From the cell containing the given text, extract its center point as [X, Y] coordinate. 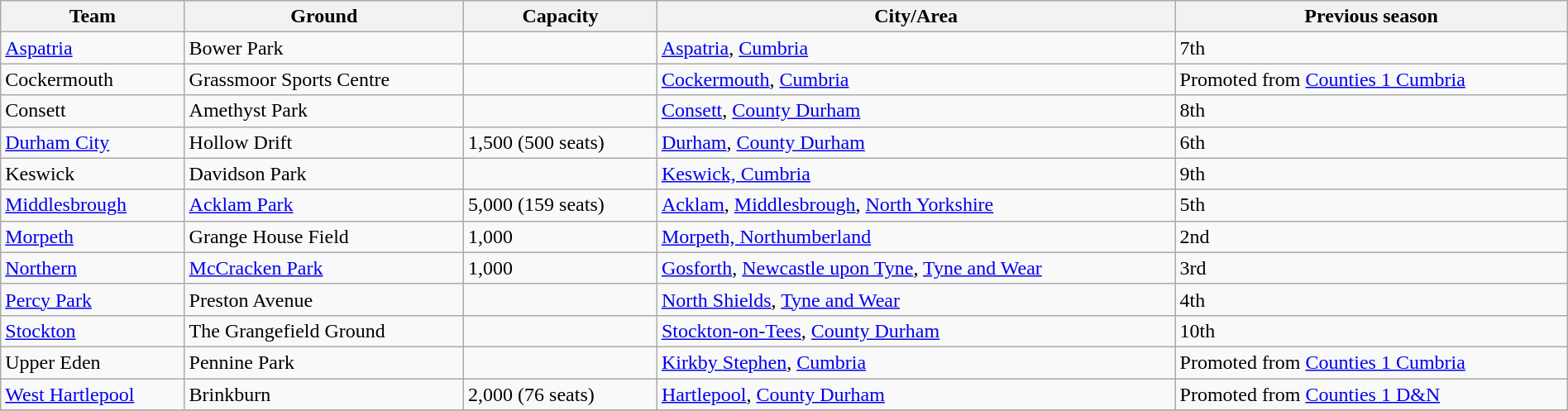
Grange House Field [324, 237]
Bower Park [324, 48]
8th [1371, 111]
Acklam, Middlesbrough, North Yorkshire [916, 205]
Percy Park [93, 299]
Morpeth, Northumberland [916, 237]
9th [1371, 174]
Kirkby Stephen, Cumbria [916, 362]
City/Area [916, 17]
Consett, County Durham [916, 111]
West Hartlepool [93, 394]
Acklam Park [324, 205]
Brinkburn [324, 394]
Cockermouth [93, 79]
Gosforth, Newcastle upon Tyne, Tyne and Wear [916, 268]
Aspatria [93, 48]
Pennine Park [324, 362]
Northern [93, 268]
Aspatria, Cumbria [916, 48]
Stockton-on-Tees, County Durham [916, 331]
Hartlepool, County Durham [916, 394]
Amethyst Park [324, 111]
The Grangefield Ground [324, 331]
Durham City [93, 142]
Middlesbrough [93, 205]
Team [93, 17]
North Shields, Tyne and Wear [916, 299]
4th [1371, 299]
7th [1371, 48]
Cockermouth, Cumbria [916, 79]
Stockton [93, 331]
6th [1371, 142]
1,500 (500 seats) [561, 142]
5,000 (159 seats) [561, 205]
Keswick, Cumbria [916, 174]
Consett [93, 111]
Davidson Park [324, 174]
Grassmoor Sports Centre [324, 79]
Durham, County Durham [916, 142]
3rd [1371, 268]
2nd [1371, 237]
Hollow Drift [324, 142]
Keswick [93, 174]
Previous season [1371, 17]
10th [1371, 331]
2,000 (76 seats) [561, 394]
Morpeth [93, 237]
Upper Eden [93, 362]
Capacity [561, 17]
5th [1371, 205]
Ground [324, 17]
Promoted from Counties 1 D&N [1371, 394]
McCracken Park [324, 268]
Preston Avenue [324, 299]
